Capture the cell that displays the provided text and extract its (X, Y) central coordinate. 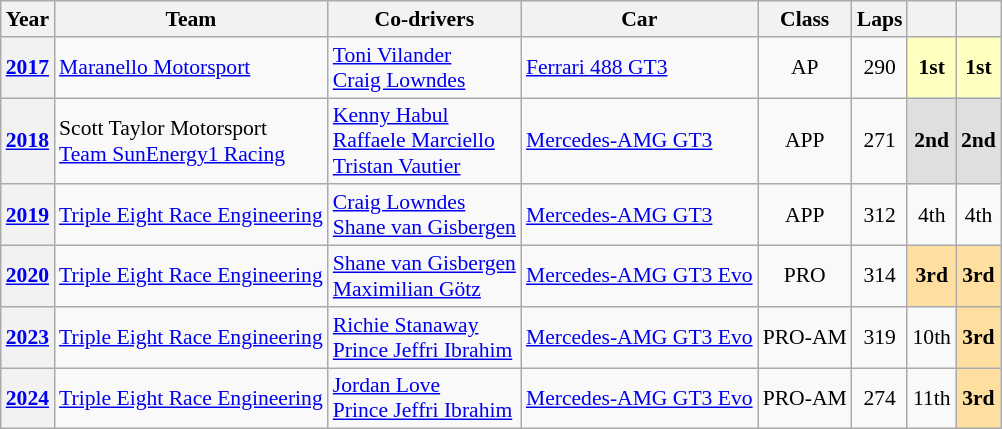
2023 (28, 338)
319 (880, 338)
Team (191, 19)
Kenny Habul Raffaele Marciello Tristan Vautier (424, 142)
2024 (28, 398)
271 (880, 142)
Co-drivers (424, 19)
Shane van Gisbergen Maximilian Götz (424, 276)
Craig Lowndes Shane van Gisbergen (424, 216)
10th (932, 338)
312 (880, 216)
314 (880, 276)
Jordan Love Prince Jeffri Ibrahim (424, 398)
Class (805, 19)
2018 (28, 142)
Ferrari 488 GT3 (640, 68)
Year (28, 19)
11th (932, 398)
290 (880, 68)
2017 (28, 68)
PRO (805, 276)
Richie Stanaway Prince Jeffri Ibrahim (424, 338)
2020 (28, 276)
2019 (28, 216)
AP (805, 68)
Laps (880, 19)
Scott Taylor Motorsport Team SunEnergy1 Racing (191, 142)
Maranello Motorsport (191, 68)
274 (880, 398)
Toni Vilander Craig Lowndes (424, 68)
Car (640, 19)
